From the cell containing the given text, extract its center point as (x, y) coordinate. 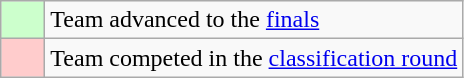
Team advanced to the finals (254, 20)
Team competed in the classification round (254, 58)
